Capture the cell that displays the provided text and extract its [x, y] central coordinate. 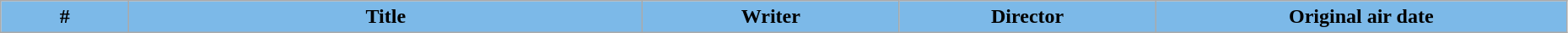
Director [1027, 17]
Original air date [1361, 17]
# [65, 17]
Title [386, 17]
Writer [771, 17]
